Output the [X, Y] coordinate of the center of the cell containing the given text.  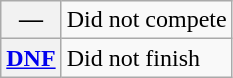
DNF [31, 58]
— [31, 20]
Did not compete [146, 20]
Did not finish [146, 58]
